Output the (X, Y) coordinate of the center of the cell containing the given text.  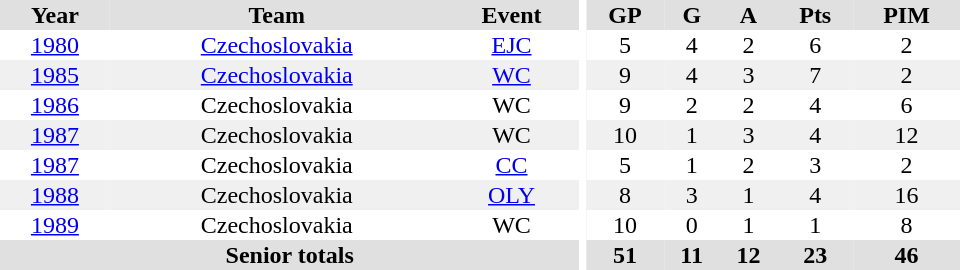
Event (512, 15)
46 (906, 255)
23 (816, 255)
Year (55, 15)
16 (906, 195)
G (692, 15)
Pts (816, 15)
OLY (512, 195)
A (748, 15)
1986 (55, 105)
1980 (55, 45)
1988 (55, 195)
1985 (55, 75)
11 (692, 255)
EJC (512, 45)
CC (512, 165)
GP (625, 15)
1989 (55, 225)
PIM (906, 15)
Team (277, 15)
7 (816, 75)
51 (625, 255)
Senior totals (290, 255)
0 (692, 225)
